Extract the (x, y) coordinate from the center of the cell holding the provided text.  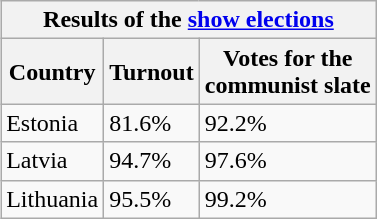
Turnout (152, 72)
95.5% (152, 199)
Lithuania (52, 199)
Country (52, 72)
97.6% (288, 161)
Results of the show elections (189, 20)
94.7% (152, 161)
Votes for the communist slate (288, 72)
Latvia (52, 161)
Estonia (52, 123)
99.2% (288, 199)
92.2% (288, 123)
81.6% (152, 123)
